Extract the (x, y) coordinate from the center of the cell holding the provided text.  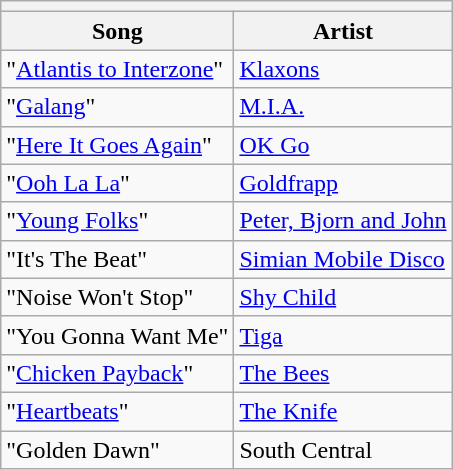
The Bees (343, 373)
Shy Child (343, 297)
South Central (343, 449)
"Ooh La La" (118, 183)
"Noise Won't Stop" (118, 297)
Goldfrapp (343, 183)
"Golden Dawn" (118, 449)
"Galang" (118, 107)
Song (118, 31)
Tiga (343, 335)
"Young Folks" (118, 221)
Klaxons (343, 69)
"Here It Goes Again" (118, 145)
Simian Mobile Disco (343, 259)
Peter, Bjorn and John (343, 221)
M.I.A. (343, 107)
"You Gonna Want Me" (118, 335)
Artist (343, 31)
The Knife (343, 411)
"Chicken Payback" (118, 373)
"It's The Beat" (118, 259)
"Heartbeats" (118, 411)
"Atlantis to Interzone" (118, 69)
OK Go (343, 145)
